Scan for the cell matching the given text and deliver its [X, Y] coordinate at center. 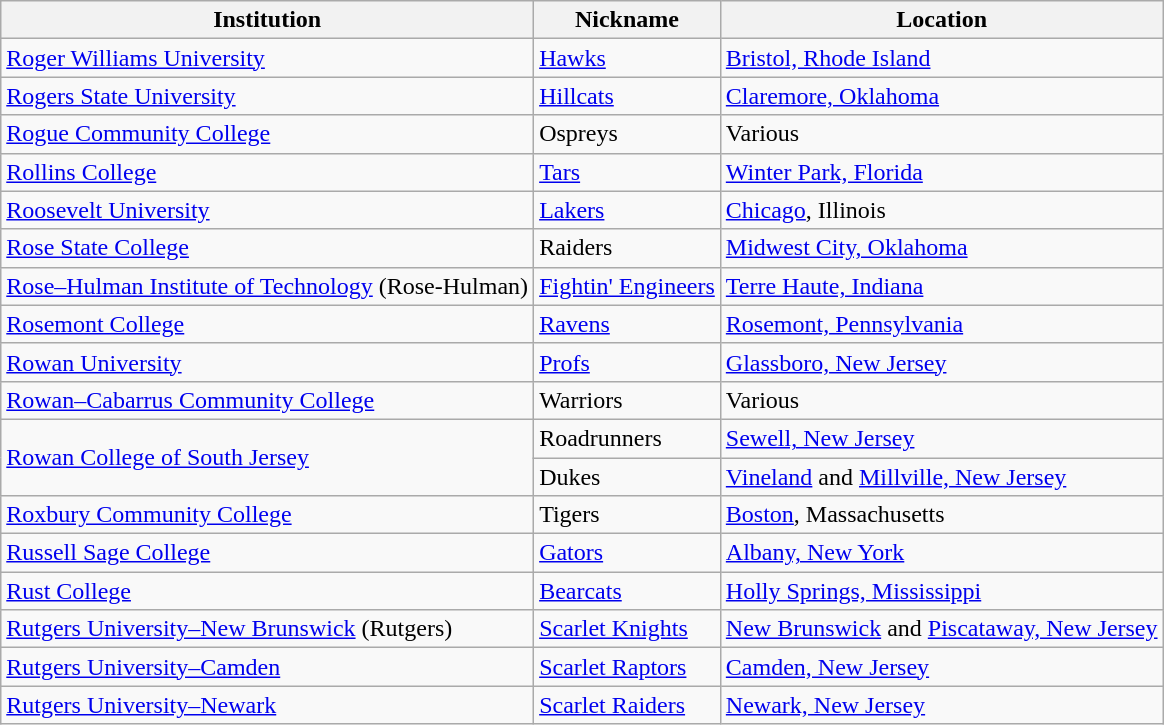
Rose State College [268, 248]
Hawks [628, 58]
Rowan University [268, 362]
Roxbury Community College [268, 515]
Tars [628, 172]
Bearcats [628, 591]
Midwest City, Oklahoma [942, 248]
New Brunswick and Piscataway, New Jersey [942, 629]
Location [942, 20]
Roadrunners [628, 438]
Rowan–Cabarrus Community College [268, 400]
Rust College [268, 591]
Scarlet Raptors [628, 667]
Holly Springs, Mississippi [942, 591]
Profs [628, 362]
Vineland and Millville, New Jersey [942, 477]
Dukes [628, 477]
Raiders [628, 248]
Bristol, Rhode Island [942, 58]
Camden, New Jersey [942, 667]
Institution [268, 20]
Rosemont, Pennsylvania [942, 324]
Rosemont College [268, 324]
Fightin' Engineers [628, 286]
Gators [628, 553]
Lakers [628, 210]
Winter Park, Florida [942, 172]
Rutgers University–New Brunswick (Rutgers) [268, 629]
Rutgers University–Newark [268, 705]
Rutgers University–Camden [268, 667]
Newark, New Jersey [942, 705]
Sewell, New Jersey [942, 438]
Ravens [628, 324]
Russell Sage College [268, 553]
Hillcats [628, 96]
Terre Haute, Indiana [942, 286]
Claremore, Oklahoma [942, 96]
Scarlet Raiders [628, 705]
Rose–Hulman Institute of Technology (Rose-Hulman) [268, 286]
Warriors [628, 400]
Scarlet Knights [628, 629]
Rogers State University [268, 96]
Rowan College of South Jersey [268, 457]
Rollins College [268, 172]
Boston, Massachusetts [942, 515]
Roosevelt University [268, 210]
Nickname [628, 20]
Tigers [628, 515]
Glassboro, New Jersey [942, 362]
Rogue Community College [268, 134]
Chicago, Illinois [942, 210]
Roger Williams University [268, 58]
Ospreys [628, 134]
Albany, New York [942, 553]
